Provide the (x, y) coordinate of the cell's center where the given text is located.  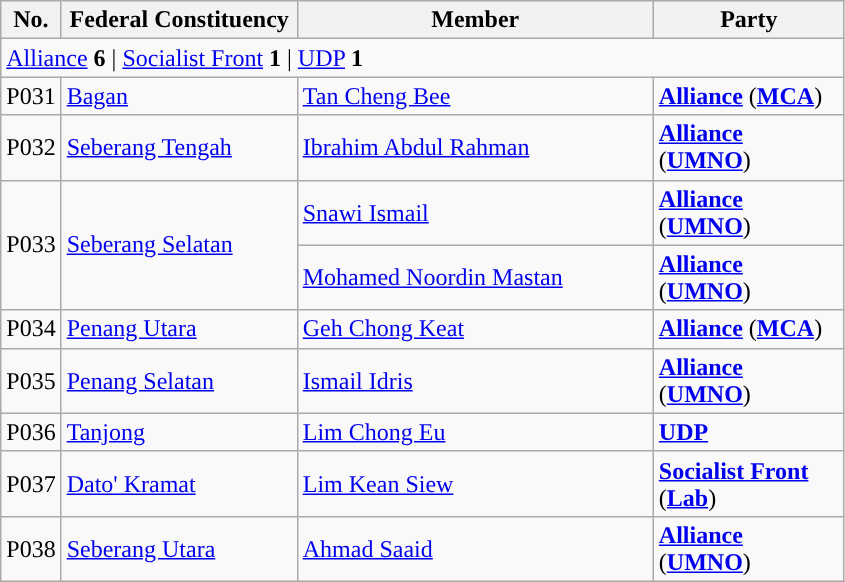
Socialist Front (Lab) (748, 484)
P033 (31, 245)
P032 (31, 148)
Seberang Tengah (179, 148)
P034 (31, 329)
Lim Chong Eu (475, 432)
Bagan (179, 96)
Ahmad Saaid (475, 548)
Mohamed Noordin Mastan (475, 278)
Tan Cheng Bee (475, 96)
Dato' Kramat (179, 484)
P036 (31, 432)
P031 (31, 96)
Seberang Utara (179, 548)
Tanjong (179, 432)
Lim Kean Siew (475, 484)
UDP (748, 432)
Member (475, 20)
Party (748, 20)
P038 (31, 548)
Federal Constituency (179, 20)
Penang Selatan (179, 380)
Snawi Ismail (475, 212)
Seberang Selatan (179, 245)
P037 (31, 484)
Alliance 6 | Socialist Front 1 | UDP 1 (423, 58)
Ismail Idris (475, 380)
Ibrahim Abdul Rahman (475, 148)
P035 (31, 380)
No. (31, 20)
Penang Utara (179, 329)
Geh Chong Keat (475, 329)
